Scan for the cell matching the given text and deliver its [X, Y] coordinate at center. 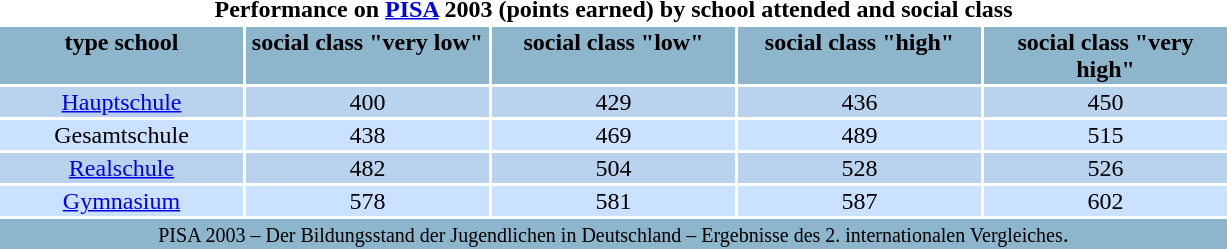
436 [860, 102]
social class "high" [860, 56]
social class "very low" [368, 56]
489 [860, 135]
social class "very high" [1106, 56]
581 [614, 201]
social class "low" [614, 56]
526 [1106, 168]
450 [1106, 102]
482 [368, 168]
Hauptschule [122, 102]
578 [368, 201]
type school [122, 56]
587 [860, 201]
602 [1106, 201]
Gesamtschule [122, 135]
400 [368, 102]
Gymnasium [122, 201]
PISA 2003 – Der Bildungsstand der Jugendlichen in Deutschland – Ergebnisse des 2. internationalen Vergleiches. [614, 234]
469 [614, 135]
Realschule [122, 168]
528 [860, 168]
504 [614, 168]
429 [614, 102]
515 [1106, 135]
438 [368, 135]
